Return the [X, Y] coordinate for the center point of the cell that contains the specified text.  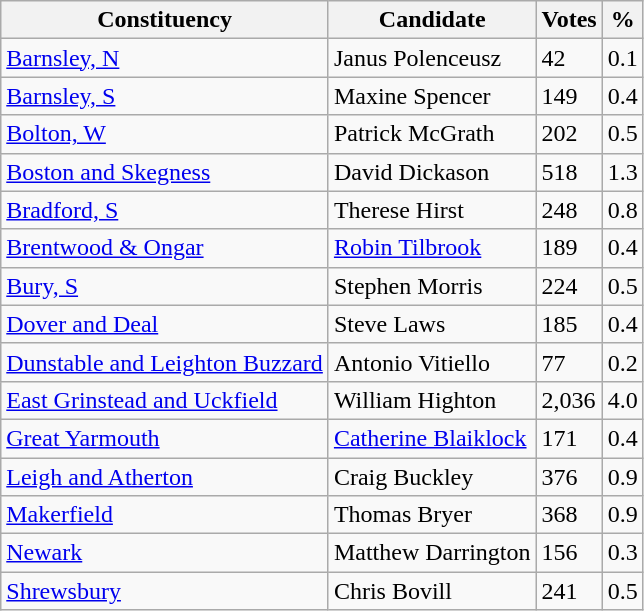
Great Yarmouth [165, 438]
Janus Polenceusz [432, 58]
1.3 [622, 172]
224 [569, 286]
518 [569, 172]
Dover and Deal [165, 324]
368 [569, 515]
4.0 [622, 400]
Antonio Vitiello [432, 362]
Leigh and Atherton [165, 477]
171 [569, 438]
Bradford, S [165, 210]
Catherine Blaiklock [432, 438]
Chris Bovill [432, 591]
0.1 [622, 58]
Newark [165, 553]
149 [569, 96]
Bury, S [165, 286]
0.8 [622, 210]
Craig Buckley [432, 477]
David Dickason [432, 172]
Matthew Darrington [432, 553]
248 [569, 210]
Candidate [432, 20]
Barnsley, N [165, 58]
Robin Tilbrook [432, 248]
Stephen Morris [432, 286]
Constituency [165, 20]
376 [569, 477]
0.2 [622, 362]
Barnsley, S [165, 96]
Boston and Skegness [165, 172]
241 [569, 591]
189 [569, 248]
Votes [569, 20]
Thomas Bryer [432, 515]
156 [569, 553]
Steve Laws [432, 324]
William Highton [432, 400]
0.3 [622, 553]
Brentwood & Ongar [165, 248]
2,036 [569, 400]
Dunstable and Leighton Buzzard [165, 362]
Therese Hirst [432, 210]
East Grinstead and Uckfield [165, 400]
Shrewsbury [165, 591]
% [622, 20]
Bolton, W [165, 134]
185 [569, 324]
Makerfield [165, 515]
42 [569, 58]
202 [569, 134]
Patrick McGrath [432, 134]
Maxine Spencer [432, 96]
77 [569, 362]
